Return the (X, Y) coordinate for the center point of the cell that contains the specified text.  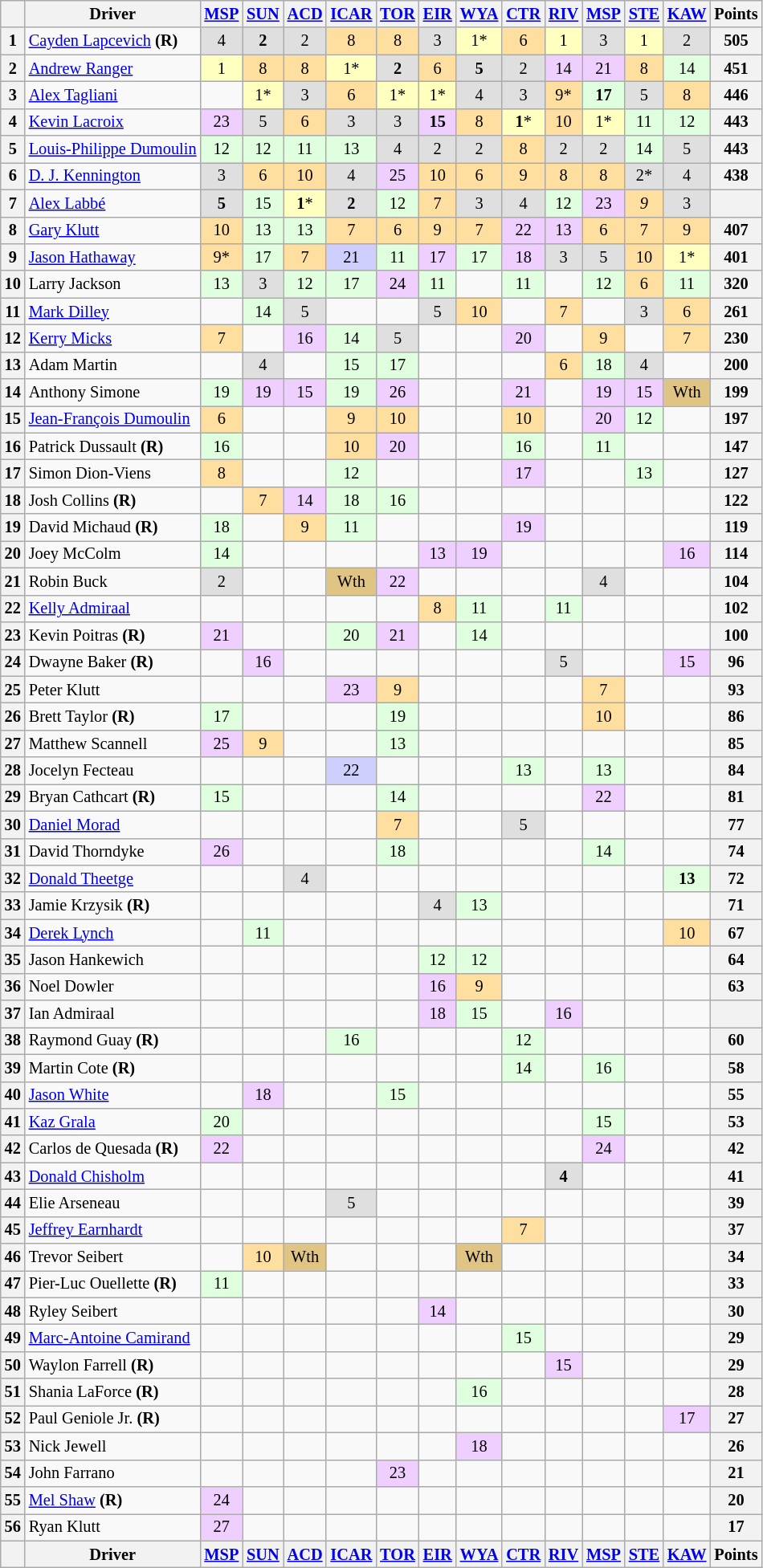
100 (736, 635)
77 (736, 825)
Dwayne Baker (R) (112, 662)
44 (13, 1203)
54 (13, 1473)
438 (736, 176)
63 (736, 987)
84 (736, 771)
Derek Lynch (112, 933)
Shania LaForce (R) (112, 1392)
67 (736, 933)
85 (736, 743)
93 (736, 690)
Peter Klutt (112, 690)
52 (13, 1419)
81 (736, 797)
Matthew Scannell (112, 743)
401 (736, 257)
Jason White (112, 1095)
Josh Collins (R) (112, 500)
Marc-Antoine Camirand (112, 1338)
200 (736, 365)
Alex Tagliani (112, 95)
Ryley Seibert (112, 1311)
104 (736, 581)
48 (13, 1311)
Raymond Guay (R) (112, 1041)
58 (736, 1068)
Kevin Lacroix (112, 122)
Carlos de Quesada (R) (112, 1149)
119 (736, 527)
74 (736, 852)
47 (13, 1284)
Patrick Dussault (R) (112, 446)
36 (13, 987)
60 (736, 1041)
Alex Labbé (112, 203)
261 (736, 312)
Bryan Cathcart (R) (112, 797)
86 (736, 716)
51 (13, 1392)
197 (736, 419)
446 (736, 95)
43 (13, 1176)
127 (736, 473)
38 (13, 1041)
49 (13, 1338)
Gary Klutt (112, 230)
Donald Theetge (112, 878)
Jocelyn Fecteau (112, 771)
56 (13, 1527)
Andrew Ranger (112, 68)
Noel Dowler (112, 987)
32 (13, 878)
147 (736, 446)
Larry Jackson (112, 284)
Joey McColm (112, 554)
320 (736, 284)
Donald Chisholm (112, 1176)
Adam Martin (112, 365)
Martin Cote (R) (112, 1068)
96 (736, 662)
114 (736, 554)
Louis-Philippe Dumoulin (112, 149)
451 (736, 68)
Ian Admiraal (112, 1014)
Trevor Seibert (112, 1257)
Pier-Luc Ouellette (R) (112, 1284)
David Michaud (R) (112, 527)
230 (736, 338)
Jamie Krzysik (R) (112, 906)
Ryan Klutt (112, 1527)
Mel Shaw (R) (112, 1500)
31 (13, 852)
2* (644, 176)
Simon Dion-Viens (112, 473)
72 (736, 878)
Jason Hathaway (112, 257)
Jeffrey Earnhardt (112, 1230)
Robin Buck (112, 581)
50 (13, 1365)
46 (13, 1257)
Anthony Simone (112, 393)
45 (13, 1230)
505 (736, 41)
Cayden Lapcevich (R) (112, 41)
Jason Hankewich (112, 959)
Kelly Admiraal (112, 609)
122 (736, 500)
D. J. Kennington (112, 176)
64 (736, 959)
Daniel Morad (112, 825)
John Farrano (112, 1473)
Nick Jewell (112, 1446)
407 (736, 230)
Kevin Poitras (R) (112, 635)
102 (736, 609)
Kaz Grala (112, 1122)
40 (13, 1095)
Brett Taylor (R) (112, 716)
71 (736, 906)
Elie Arseneau (112, 1203)
Waylon Farrell (R) (112, 1365)
David Thorndyke (112, 852)
Paul Geniole Jr. (R) (112, 1419)
Mark Dilley (112, 312)
Kerry Micks (112, 338)
35 (13, 959)
199 (736, 393)
Jean-François Dumoulin (112, 419)
